Scan for the cell matching the given text and deliver its [x, y] coordinate at center. 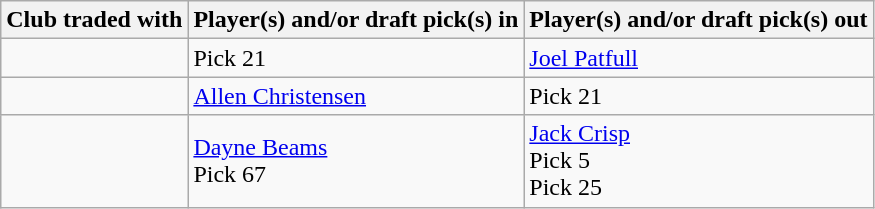
Allen Christensen [356, 96]
Club traded with [94, 20]
Dayne BeamsPick 67 [356, 161]
Player(s) and/or draft pick(s) out [698, 20]
Jack CrispPick 5Pick 25 [698, 161]
Player(s) and/or draft pick(s) in [356, 20]
Joel Patfull [698, 58]
